Output the [x, y] coordinate of the center of the cell containing the given text.  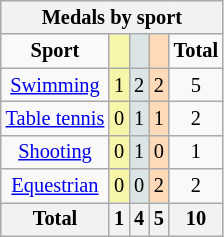
Medals by sport [112, 17]
Equestrian [55, 186]
Shooting [55, 152]
Table tennis [55, 118]
Sport [55, 51]
4 [139, 219]
Swimming [55, 85]
10 [196, 219]
